Identify which cell holds the provided text, then report its (X, Y) central coordinate. 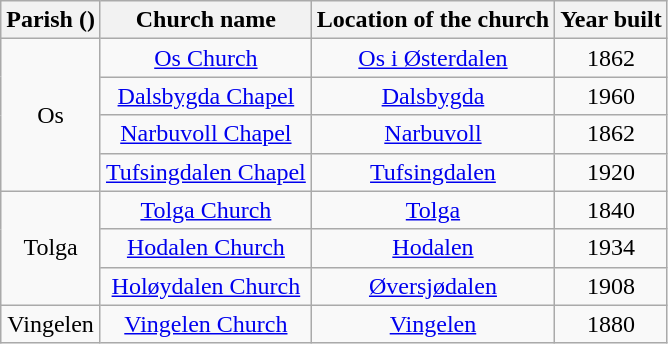
Dalsbygda Chapel (206, 96)
Tufsingdalen (432, 172)
Os (51, 115)
Os Church (206, 58)
1934 (612, 248)
1960 (612, 96)
Holøydalen Church (206, 286)
Øversjødalen (432, 286)
Hodalen (432, 248)
Hodalen Church (206, 248)
Tufsingdalen Chapel (206, 172)
Location of the church (432, 20)
Vingelen Church (206, 324)
Church name (206, 20)
Narbuvoll Chapel (206, 134)
Dalsbygda (432, 96)
1920 (612, 172)
1840 (612, 210)
Parish () (51, 20)
Year built (612, 20)
Os i Østerdalen (432, 58)
Tolga Church (206, 210)
1880 (612, 324)
Narbuvoll (432, 134)
1908 (612, 286)
